Detect which cell encompasses the target text, then output its (X, Y) center coordinate. 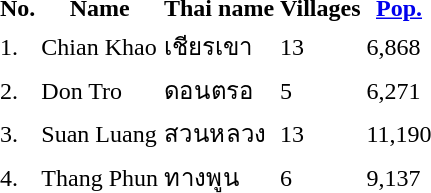
5 (320, 90)
Don Tro (100, 90)
Suan Luang (100, 134)
สวนหลวง (220, 134)
ดอนตรอ (220, 90)
Chian Khao (100, 46)
เชียรเขา (220, 46)
